From the cell containing the given text, extract its center point as (X, Y) coordinate. 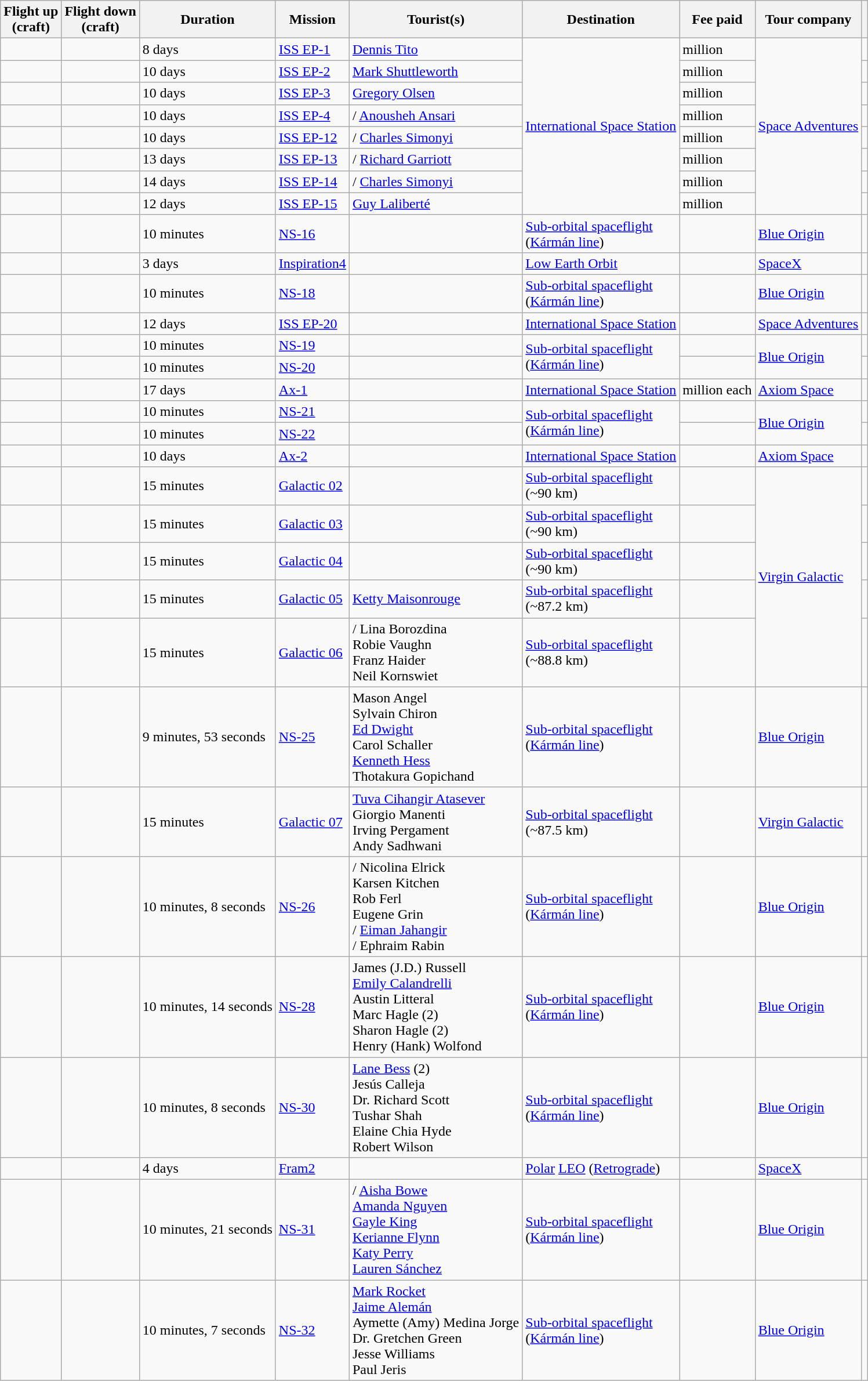
ISS EP-14 (312, 182)
million each (717, 390)
13 days (208, 160)
NS-28 (312, 1007)
Ketty Maisonrouge (435, 599)
Ax-1 (312, 390)
Galactic 05 (312, 599)
Duration (208, 20)
Lane Bess (2) Jesús Calleja Dr. Richard Scott Tushar Shah Elaine Chia Hyde Robert Wilson (435, 1107)
Guy Laliberté (435, 204)
Gregory Olsen (435, 93)
Galactic 07 (312, 821)
/ Aisha Bowe Amanda Nguyen Gayle King Kerianne Flynn Katy Perry Lauren Sánchez (435, 1230)
/ Richard Garriott (435, 160)
4 days (208, 1169)
Galactic 06 (312, 652)
/ Lina Borozdina Robie Vaughn Franz Haider Neil Kornswiet (435, 652)
NS-25 (312, 737)
Tour company (808, 20)
Galactic 02 (312, 486)
NS-21 (312, 412)
Dennis Tito (435, 49)
Flight up(craft) (31, 20)
NS-26 (312, 906)
Sub-orbital spaceflight(~88.8 km) (601, 652)
Mason Angel Sylvain Chiron Ed Dwight Carol Schaller Kenneth Hess Thotakura Gopichand (435, 737)
NS-22 (312, 434)
Galactic 04 (312, 561)
9 minutes, 53 seconds (208, 737)
/ Nicolina Elrick Karsen Kitchen Rob Ferl Eugene Grin/ Eiman Jahangir/ Ephraim Rabin (435, 906)
NS-16 (312, 233)
NS-18 (312, 293)
ISS EP-15 (312, 204)
ISS EP-13 (312, 160)
Fram2 (312, 1169)
3 days (208, 263)
James (J.D.) Russell Emily Calandrelli Austin Litteral Marc Hagle (2) Sharon Hagle (2) Henry (Hank) Wolfond (435, 1007)
ISS EP-4 (312, 115)
Polar LEO (Retrograde) (601, 1169)
Low Earth Orbit (601, 263)
NS-30 (312, 1107)
Mission (312, 20)
ISS EP-20 (312, 323)
NS-20 (312, 368)
NS-31 (312, 1230)
Tuva Cihangir Atasever Giorgio Manenti Irving Pergament Andy Sadhwani (435, 821)
ISS EP-2 (312, 71)
ISS EP-1 (312, 49)
Mark Shuttleworth (435, 71)
14 days (208, 182)
NS-19 (312, 346)
Sub-orbital spaceflight(~87.2 km) (601, 599)
ISS EP-3 (312, 93)
Flight down(craft) (100, 20)
ISS EP-12 (312, 137)
NS-32 (312, 1331)
Sub-orbital spaceflight(~87.5 km) (601, 821)
Destination (601, 20)
Inspiration4 (312, 263)
10 minutes, 7 seconds (208, 1331)
/ Anousheh Ansari (435, 115)
10 minutes, 21 seconds (208, 1230)
Mark Rocket Jaime Alemán Aymette (Amy) Medina Jorge Dr. Gretchen Green Jesse Williams Paul Jeris (435, 1331)
Galactic 03 (312, 523)
17 days (208, 390)
Tourist(s) (435, 20)
8 days (208, 49)
Ax-2 (312, 456)
10 minutes, 14 seconds (208, 1007)
Fee paid (717, 20)
